Search for the cell housing the specified text and yield its [X, Y] center coordinate. 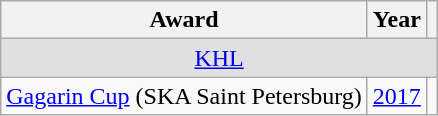
Gagarin Cup (SKA Saint Petersburg) [184, 96]
KHL [220, 58]
Year [396, 20]
Award [184, 20]
2017 [396, 96]
